Provide the (X, Y) coordinate of the cell's center where the given text is located.  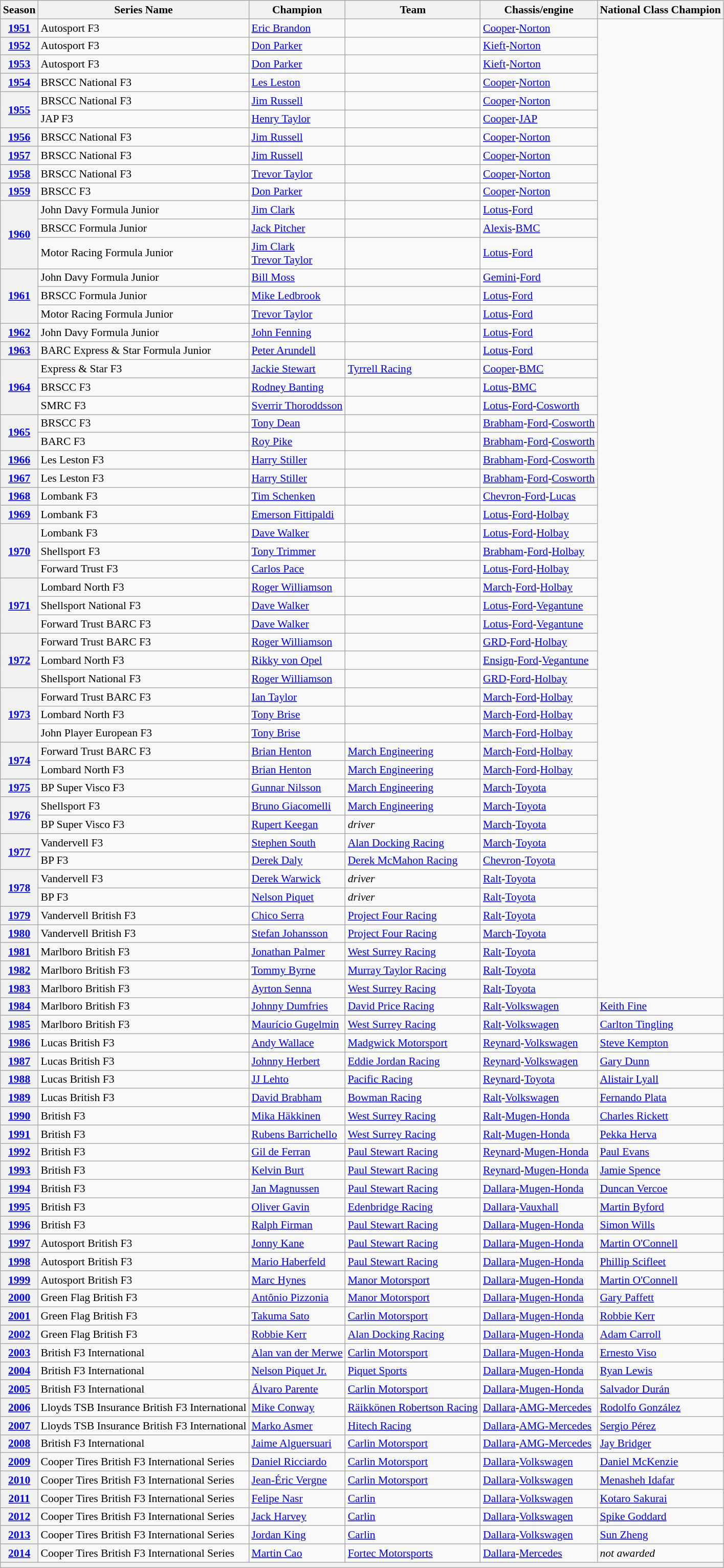
Jack Harvey (297, 1517)
Andy Wallace (297, 1043)
1967 (19, 478)
Mike Ledbrook (297, 296)
1956 (19, 138)
Johnny Herbert (297, 1061)
Marc Hynes (297, 1280)
1978 (19, 888)
Adam Carroll (660, 1335)
2002 (19, 1335)
Les Leston (297, 83)
1968 (19, 497)
Lotus-BMC (539, 387)
1981 (19, 952)
1993 (19, 1171)
2007 (19, 1426)
Daniel Ricciardo (297, 1462)
Nelson Piquet Jr. (297, 1371)
1995 (19, 1207)
Dallara-Mercedes (539, 1553)
Gunnar Nilsson (297, 788)
1990 (19, 1116)
Eddie Jordan Racing (413, 1061)
Madgwick Motorsport (413, 1043)
1982 (19, 970)
Gary Dunn (660, 1061)
1997 (19, 1244)
1992 (19, 1152)
Martin Cao (297, 1553)
Duncan Vercoe (660, 1189)
1976 (19, 815)
JAP F3 (143, 119)
Derek Warwick (297, 879)
Felipe Nasr (297, 1498)
1960 (19, 235)
Derek McMahon Racing (413, 861)
SMRC F3 (143, 406)
Jordan King (297, 1535)
David Price Racing (413, 1006)
1965 (19, 433)
Daniel McKenzie (660, 1462)
not awarded (660, 1553)
Phillip Scifleet (660, 1262)
Martin Byford (660, 1207)
1988 (19, 1080)
Peter Arundell (297, 351)
Brabham-Ford-Holbay (539, 551)
Rodney Banting (297, 387)
John Player European F3 (143, 733)
2000 (19, 1298)
Paul Evans (660, 1152)
Rikky von Opel (297, 661)
Chevron-Ford-Lucas (539, 497)
Jan Magnussen (297, 1189)
1964 (19, 388)
Pacific Racing (413, 1080)
2008 (19, 1444)
2013 (19, 1535)
Series Name (143, 10)
2011 (19, 1498)
1991 (19, 1134)
Jim Clark Trevor Taylor (297, 253)
Tyrrell Racing (413, 369)
Ryan Lewis (660, 1371)
Season (19, 10)
Sergio Pérez (660, 1426)
Eric Brandon (297, 28)
Mike Conway (297, 1407)
Alistair Lyall (660, 1080)
Mika Häkkinen (297, 1116)
Oliver Gavin (297, 1207)
1979 (19, 915)
Ian Taylor (297, 697)
Cooper-BMC (539, 369)
Rupert Keegan (297, 824)
Keith Fine (660, 1006)
Marko Asmer (297, 1426)
Jonathan Palmer (297, 952)
Ensign-Ford-Vegantune (539, 661)
1985 (19, 1025)
Jim Clark (297, 210)
Gil de Ferran (297, 1152)
Chevron-Toyota (539, 861)
1977 (19, 852)
Champion (297, 10)
Ayrton Senna (297, 989)
Express & Star F3 (143, 369)
Menasheh Idafar (660, 1481)
Nelson Piquet (297, 898)
David Brabham (297, 1098)
Jay Bridger (660, 1444)
Simon Wills (660, 1225)
Sverrir Thoroddsson (297, 406)
1998 (19, 1262)
Emerson Fittipaldi (297, 515)
1971 (19, 606)
2010 (19, 1481)
John Fenning (297, 332)
Ralph Firman (297, 1225)
Fortec Motorsports (413, 1553)
Bowman Racing (413, 1098)
National Class Champion (660, 10)
2012 (19, 1517)
Charles Rickett (660, 1116)
1957 (19, 155)
Tony Dean (297, 423)
Takuma Sato (297, 1316)
Piquet Sports (413, 1371)
Pekka Herva (660, 1134)
1980 (19, 934)
Jonny Kane (297, 1244)
Gary Paffett (660, 1298)
Forward Trust F3 (143, 569)
Kelvin Burt (297, 1171)
Lotus-Ford-Cosworth (539, 406)
Derek Daly (297, 861)
Antônio Pizzonia (297, 1298)
Álvaro Parente (297, 1390)
JJ Lehto (297, 1080)
1970 (19, 551)
Edenbridge Racing (413, 1207)
Reynard-Toyota (539, 1080)
1974 (19, 761)
2014 (19, 1553)
1999 (19, 1280)
2003 (19, 1353)
Ernesto Viso (660, 1353)
Steve Kempton (660, 1043)
1972 (19, 661)
1955 (19, 109)
Jaime Alguersuari (297, 1444)
BARC Express & Star Formula Junior (143, 351)
Rubens Barrichello (297, 1134)
1954 (19, 83)
Mario Haberfeld (297, 1262)
Bruno Giacomelli (297, 807)
Salvador Durán (660, 1390)
Rodolfo González (660, 1407)
Hitech Racing (413, 1426)
Tony Trimmer (297, 551)
Alexis-BMC (539, 229)
2006 (19, 1407)
2004 (19, 1371)
1953 (19, 64)
Gemini-Ford (539, 278)
2001 (19, 1316)
1961 (19, 296)
Tommy Byrne (297, 970)
Jack Pitcher (297, 229)
Kotaro Sakurai (660, 1498)
1984 (19, 1006)
Roy Pike (297, 442)
Räikkönen Robertson Racing (413, 1407)
1962 (19, 332)
Chico Serra (297, 915)
Jamie Spence (660, 1171)
1951 (19, 28)
Alan van der Merwe (297, 1353)
Jean-Éric Vergne (297, 1481)
Henry Taylor (297, 119)
1989 (19, 1098)
Murray Taylor Racing (413, 970)
Chassis/engine (539, 10)
Dallara-Vauxhall (539, 1207)
Carlos Pace (297, 569)
1996 (19, 1225)
2009 (19, 1462)
1973 (19, 715)
Sun Zheng (660, 1535)
1963 (19, 351)
BARC F3 (143, 442)
1983 (19, 989)
1959 (19, 192)
1975 (19, 788)
1987 (19, 1061)
Team (413, 10)
1986 (19, 1043)
Carlton Tingling (660, 1025)
Johnny Dumfries (297, 1006)
Bill Moss (297, 278)
Fernando Plata (660, 1098)
1958 (19, 174)
2005 (19, 1390)
Tim Schenken (297, 497)
Jackie Stewart (297, 369)
Stefan Johansson (297, 934)
Spike Goddard (660, 1517)
Cooper-JAP (539, 119)
1966 (19, 460)
Stephen South (297, 843)
1994 (19, 1189)
Maurício Gugelmin (297, 1025)
1969 (19, 515)
1952 (19, 46)
